Extract the [x, y] coordinate from the center of the cell holding the provided text.  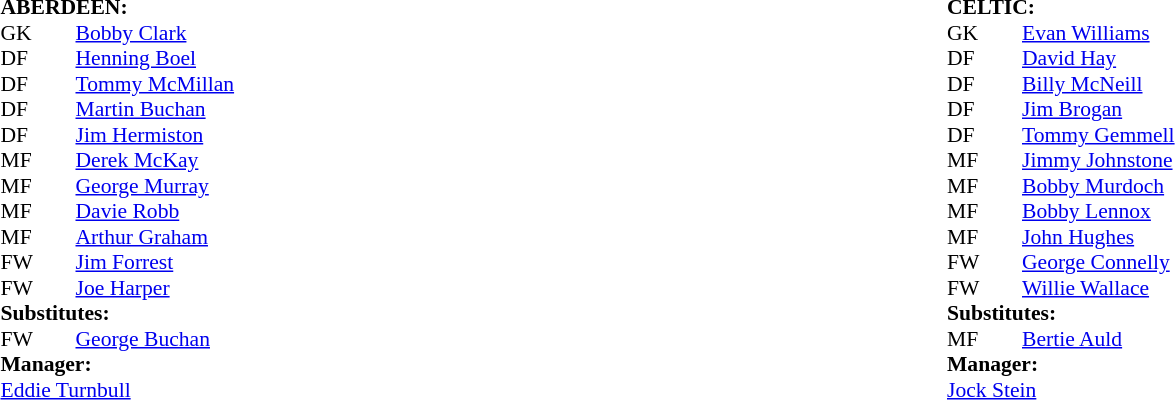
Billy McNeill [1098, 84]
Derek McKay [156, 161]
Martin Buchan [156, 109]
David Hay [1098, 59]
Jim Brogan [1098, 109]
Jim Forrest [156, 263]
Tommy Gemmell [1098, 135]
Bobby Murdoch [1098, 186]
George Connelly [1098, 263]
Henning Boel [156, 59]
Arthur Graham [156, 237]
John Hughes [1098, 237]
Joe Harper [156, 288]
Bertie Auld [1098, 339]
Jim Hermiston [156, 135]
Bobby Clark [156, 33]
Evan Williams [1098, 33]
Davie Robb [156, 211]
Bobby Lennox [1098, 211]
Willie Wallace [1098, 288]
George Buchan [156, 339]
Tommy McMillan [156, 84]
Jimmy Johnstone [1098, 161]
George Murray [156, 186]
